Find where the given text appears and provide that cell's center as [x, y] coordinate. 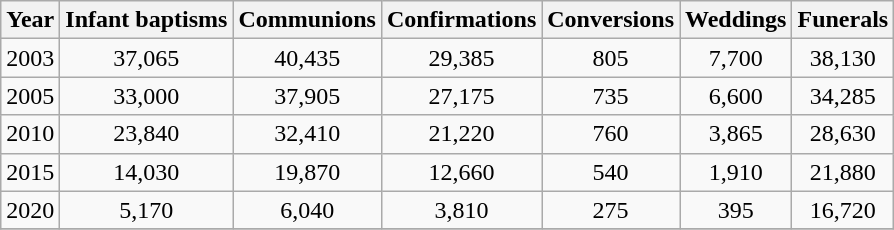
2020 [30, 210]
5,170 [146, 210]
7,700 [736, 58]
275 [611, 210]
Weddings [736, 20]
395 [736, 210]
805 [611, 58]
3,810 [461, 210]
760 [611, 134]
Funerals [843, 20]
2005 [30, 96]
16,720 [843, 210]
Year [30, 20]
21,220 [461, 134]
23,840 [146, 134]
3,865 [736, 134]
29,385 [461, 58]
28,630 [843, 134]
12,660 [461, 172]
38,130 [843, 58]
32,410 [307, 134]
2015 [30, 172]
Conversions [611, 20]
Confirmations [461, 20]
40,435 [307, 58]
2003 [30, 58]
6,600 [736, 96]
27,175 [461, 96]
19,870 [307, 172]
Communions [307, 20]
6,040 [307, 210]
14,030 [146, 172]
735 [611, 96]
2010 [30, 134]
21,880 [843, 172]
1,910 [736, 172]
34,285 [843, 96]
540 [611, 172]
Infant baptisms [146, 20]
37,905 [307, 96]
33,000 [146, 96]
37,065 [146, 58]
